Capture the cell that displays the provided text and extract its [X, Y] central coordinate. 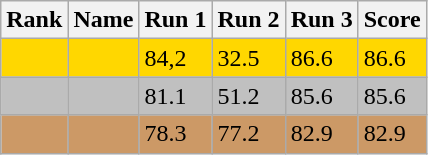
84,2 [176, 58]
32.5 [248, 58]
Run 3 [322, 20]
77.2 [248, 134]
Run 2 [248, 20]
Name [104, 20]
78.3 [176, 134]
Run 1 [176, 20]
51.2 [248, 96]
81.1 [176, 96]
Score [392, 20]
Rank [34, 20]
